Extract the [X, Y] coordinate from the center of the cell holding the provided text.  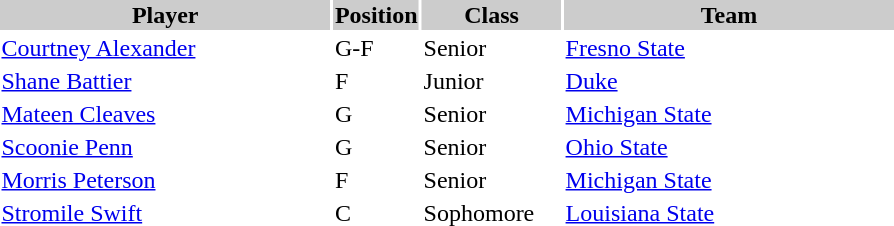
Shane Battier [165, 81]
Class [492, 15]
Ohio State [729, 147]
Morris Peterson [165, 180]
Fresno State [729, 48]
Junior [492, 81]
Mateen Cleaves [165, 114]
Duke [729, 81]
Scoonie Penn [165, 147]
Player [165, 15]
G-F [376, 48]
Team [729, 15]
Position [376, 15]
Courtney Alexander [165, 48]
